Identify which cell holds the provided text, then report its (x, y) central coordinate. 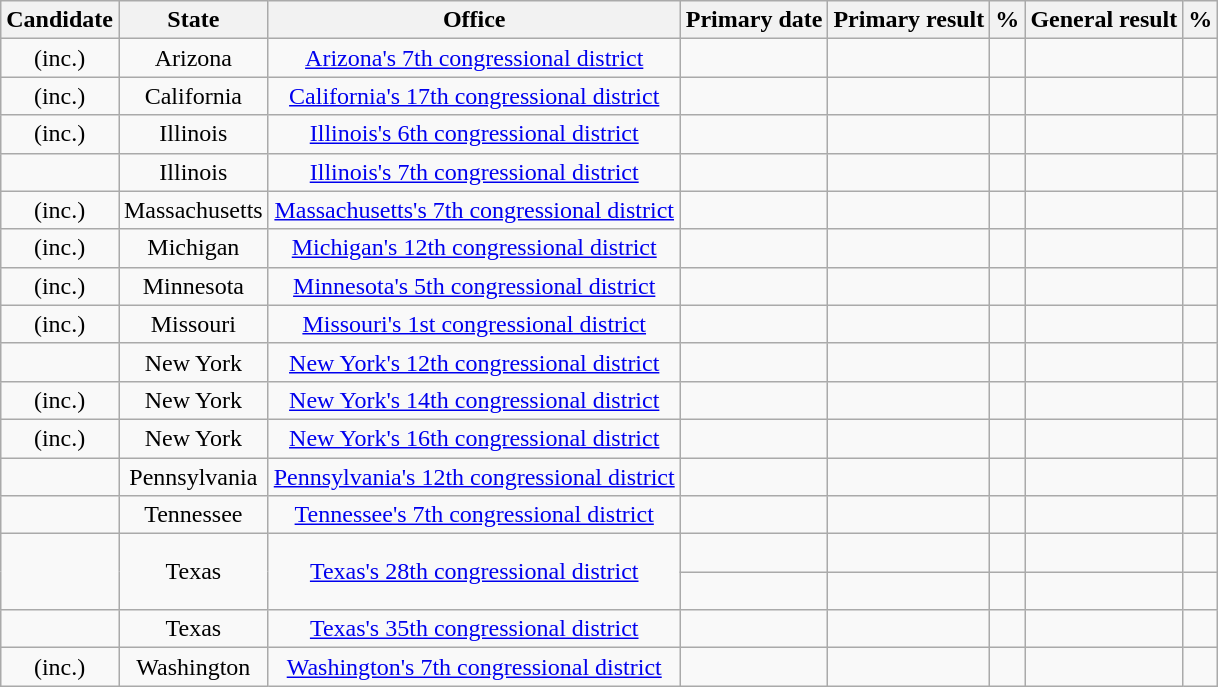
Primary result (909, 20)
California (193, 96)
Missouri's 1st congressional district (474, 324)
Minnesota (193, 286)
Missouri (193, 324)
Pennsylvania's 12th congressional district (474, 477)
New York's 14th congressional district (474, 400)
Washington's 7th congressional district (474, 667)
Arizona's 7th congressional district (474, 58)
Pennsylvania (193, 477)
Massachusetts's 7th congressional district (474, 210)
New York's 16th congressional district (474, 438)
Texas's 35th congressional district (474, 629)
General result (1104, 20)
Office (474, 20)
Primary date (754, 20)
Minnesota's 5th congressional district (474, 286)
California's 17th congressional district (474, 96)
New York's 12th congressional district (474, 362)
Michigan's 12th congressional district (474, 248)
Candidate (60, 20)
Massachusetts (193, 210)
Arizona (193, 58)
Illinois's 6th congressional district (474, 134)
Washington (193, 667)
Illinois's 7th congressional district (474, 172)
Texas's 28th congressional district (474, 572)
Tennessee (193, 515)
Michigan (193, 248)
State (193, 20)
Tennessee's 7th congressional district (474, 515)
